Provide the (x, y) coordinate of the cell's center where the given text is located.  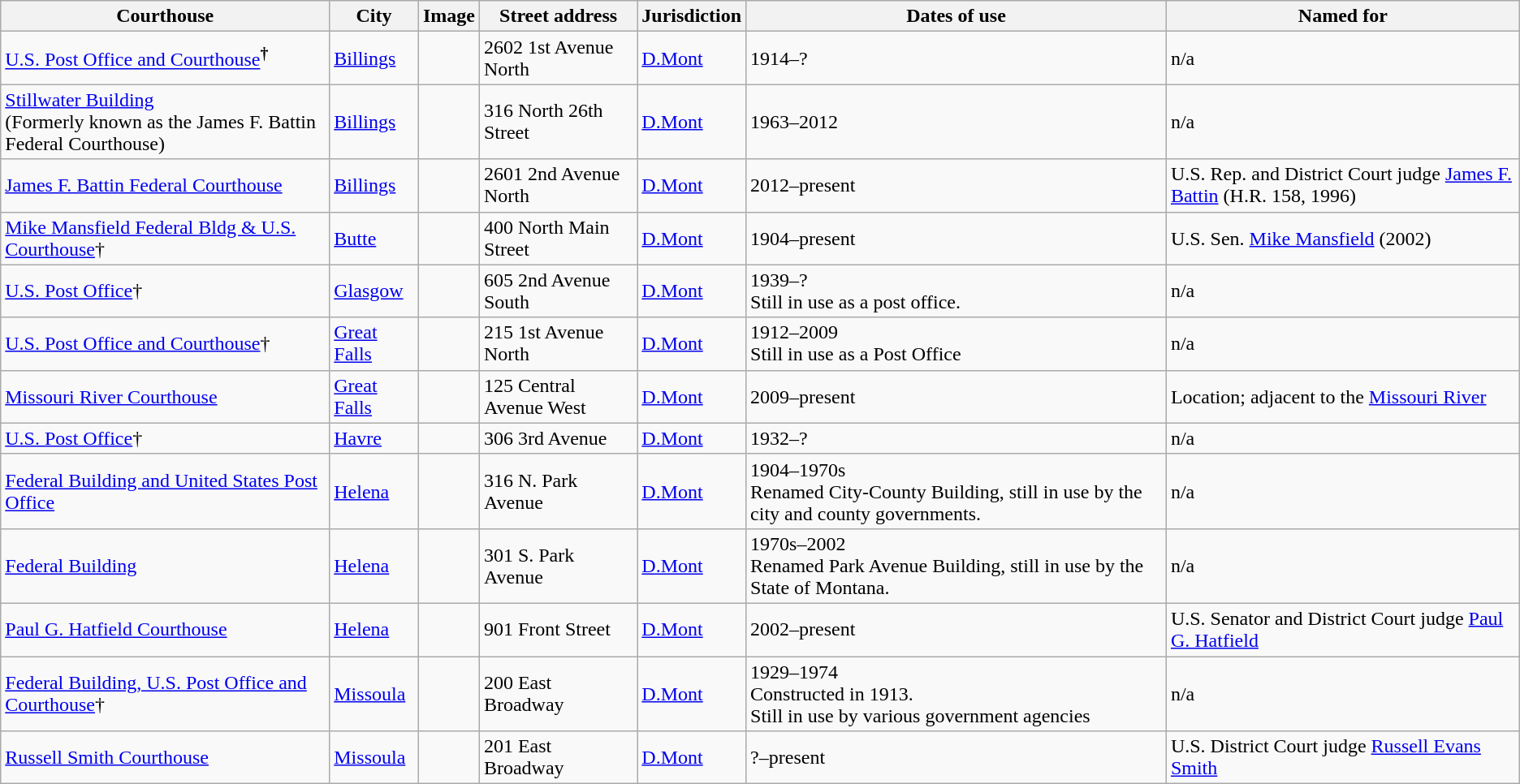
2602 1st Avenue North (558, 58)
Dates of use (956, 16)
Named for (1343, 16)
400 North Main Street (558, 239)
1914–? (956, 58)
Courthouse (166, 16)
Stillwater Building(Formerly known as the James F. Battin Federal Courthouse) (166, 122)
125 Central Avenue West (558, 396)
1963–2012 (956, 122)
1939–?Still in use as a post office. (956, 291)
301 S. Park Avenue (558, 566)
Butte (374, 239)
?–present (956, 758)
Image (448, 16)
Federal Building and United States Post Office (166, 491)
Location; adjacent to the Missouri River (1343, 396)
Glasgow (374, 291)
Missouri River Courthouse (166, 396)
Street address (558, 16)
605 2nd Avenue South (558, 291)
Havre (374, 438)
2009–present (956, 396)
316 N. Park Avenue (558, 491)
316 North 26th Street (558, 122)
1929–1974Constructed in 1913. Still in use by various government agencies (956, 693)
Russell Smith Courthouse (166, 758)
1904–present (956, 239)
2601 2nd Avenue North (558, 185)
201 East Broadway (558, 758)
U.S. District Court judge Russell Evans Smith (1343, 758)
Mike Mansfield Federal Bldg & U.S. Courthouse† (166, 239)
James F. Battin Federal Courthouse (166, 185)
1904–1970sRenamed City-County Building, still in use by the city and county governments. (956, 491)
Paul G. Hatfield Courthouse (166, 630)
901 Front Street (558, 630)
U.S. Sen. Mike Mansfield (2002) (1343, 239)
200 East Broadway (558, 693)
U.S. Senator and District Court judge Paul G. Hatfield (1343, 630)
2002–present (956, 630)
Federal Building (166, 566)
2012–present (956, 185)
1970s–2002Renamed Park Avenue Building, still in use by the State of Montana. (956, 566)
City (374, 16)
1912–2009Still in use as a Post Office (956, 344)
U.S. Rep. and District Court judge James F. Battin (H.R. 158, 1996) (1343, 185)
215 1st Avenue North (558, 344)
Jurisdiction (692, 16)
Federal Building, U.S. Post Office and Courthouse† (166, 693)
1932–? (956, 438)
306 3rd Avenue (558, 438)
